Scan for the cell matching the given text and deliver its (x, y) coordinate at center. 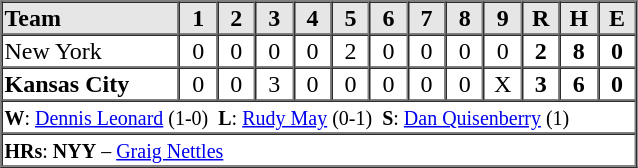
Kansas City (91, 84)
1 (198, 18)
Team (91, 18)
New York (91, 50)
9 (503, 18)
E (617, 18)
5 (350, 18)
X (503, 84)
H (579, 18)
7 (427, 18)
W: Dennis Leonard (1-0) L: Rudy May (0-1) S: Dan Quisenberry (1) (319, 116)
HRs: NYY – Graig Nettles (319, 150)
4 (312, 18)
R (541, 18)
